Determine the (x, y) coordinate at the center of the cell enclosing the given text.  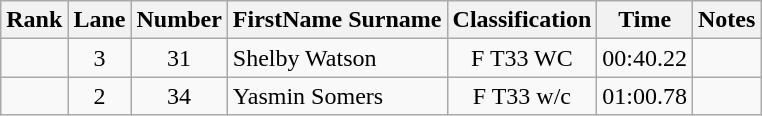
34 (179, 96)
Number (179, 20)
Shelby Watson (337, 58)
Notes (727, 20)
31 (179, 58)
FirstName Surname (337, 20)
F T33 w/c (522, 96)
F T33 WC (522, 58)
Time (645, 20)
Rank (34, 20)
Yasmin Somers (337, 96)
3 (100, 58)
2 (100, 96)
Lane (100, 20)
00:40.22 (645, 58)
01:00.78 (645, 96)
Classification (522, 20)
